Scan for the cell matching the given text and deliver its [X, Y] coordinate at center. 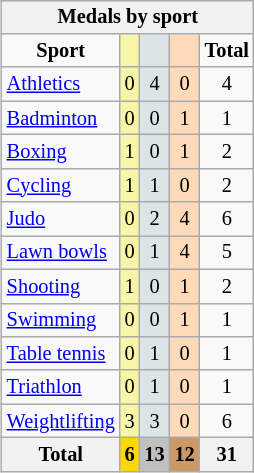
Weightlifting [61, 421]
Athletics [61, 84]
5 [227, 253]
Badminton [61, 118]
Judo [61, 219]
13 [155, 455]
Boxing [61, 152]
Medals by sport [128, 17]
31 [227, 455]
Triathlon [61, 387]
Swimming [61, 320]
Shooting [61, 286]
12 [185, 455]
Table tennis [61, 354]
Sport [61, 51]
Lawn bowls [61, 253]
Cycling [61, 185]
